Detect which cell encompasses the target text, then output its [X, Y] center coordinate. 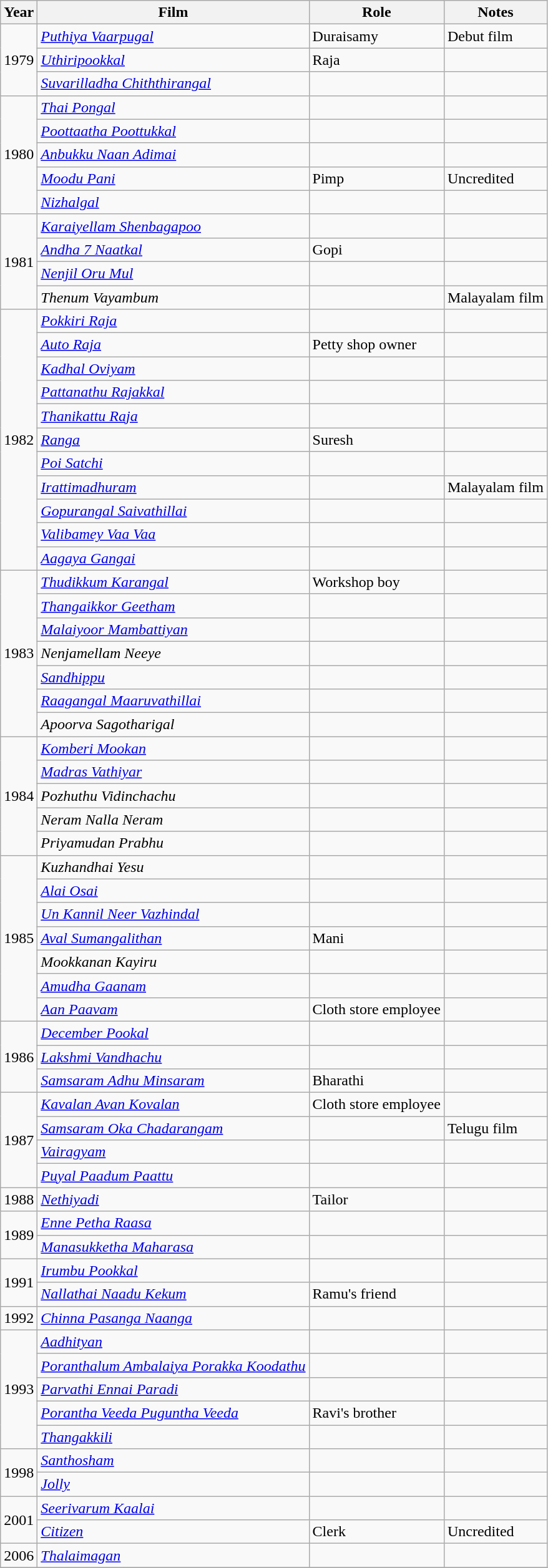
Gopi [376, 249]
1984 [19, 796]
1985 [19, 938]
Year [19, 12]
Moodu Pani [174, 178]
1979 [19, 60]
Role [376, 12]
Anbukku Naan Adimai [174, 155]
2001 [19, 1520]
Auto Raja [174, 345]
Samsaram Adhu Minsaram [174, 1081]
Kadhal Oviyam [174, 369]
December Pookal [174, 1033]
Irumbu Pookkal [174, 1270]
Notes [496, 12]
Aagaya Gangai [174, 558]
Lakshmi Vandhachu [174, 1057]
Nallathai Naadu Kekum [174, 1294]
Thudikkum Karangal [174, 582]
Ranga [174, 440]
Pokkiri Raja [174, 321]
Workshop boy [376, 582]
Petty shop owner [376, 345]
Nenjil Oru Mul [174, 273]
Pozhuthu Vidinchachu [174, 796]
1998 [19, 1473]
Seerivarum Kaalai [174, 1508]
Irattimadhuram [174, 487]
Samsaram Oka Chadarangam [174, 1128]
Nizhalgal [174, 202]
Valibamey Vaa Vaa [174, 535]
Karaiyellam Shenbagapoo [174, 226]
Porantha Veeda Puguntha Veeda [174, 1413]
1981 [19, 261]
1980 [19, 155]
1982 [19, 440]
Aval Sumangalithan [174, 938]
Poranthalum Ambalaiya Porakka Koodathu [174, 1365]
Apoorva Sagotharigal [174, 725]
Bharathi [376, 1081]
Aan Paavam [174, 1009]
Sandhippu [174, 677]
Clerk [376, 1532]
1989 [19, 1235]
1988 [19, 1199]
Raagangal Maaruvathillai [174, 701]
1991 [19, 1282]
Kavalan Avan Kovalan [174, 1105]
Amudha Gaanam [174, 985]
Thanikattu Raja [174, 416]
Pattanathu Rajakkal [174, 392]
Thalaimagan [174, 1556]
Ramu's friend [376, 1294]
Nethiyadi [174, 1199]
Mookkanan Kayiru [174, 962]
Parvathi Ennai Paradi [174, 1389]
Citizen [174, 1532]
1986 [19, 1057]
1983 [19, 653]
Thenum Vayambum [174, 298]
1987 [19, 1140]
1993 [19, 1389]
Puthiya Vaarpugal [174, 36]
Alai Osai [174, 891]
Andha 7 Naatkal [174, 249]
Chinna Pasanga Naanga [174, 1318]
Aadhityan [174, 1342]
Nenjamellam Neeye [174, 653]
Thangakkili [174, 1436]
Thai Pongal [174, 107]
Jolly [174, 1484]
Poi Satchi [174, 463]
Tailor [376, 1199]
Thangaikkor Geetham [174, 606]
Enne Petha Raasa [174, 1223]
Suvarilladha Chiththirangal [174, 84]
Puyal Paadum Paattu [174, 1176]
1992 [19, 1318]
Telugu film [496, 1128]
Poottaatha Poottukkal [174, 131]
Manasukketha Maharasa [174, 1247]
Debut film [496, 36]
Mani [376, 938]
Raja [376, 60]
Pimp [376, 178]
Ravi's brother [376, 1413]
2006 [19, 1556]
Suresh [376, 440]
Film [174, 12]
Kuzhandhai Yesu [174, 867]
Malaiyoor Mambattiyan [174, 629]
Vairagyam [174, 1152]
Santhosham [174, 1461]
Madras Vathiyar [174, 772]
Duraisamy [376, 36]
Neram Nalla Neram [174, 820]
Komberi Mookan [174, 748]
Uthiripookkal [174, 60]
Priyamudan Prabhu [174, 843]
Un Kannil Neer Vazhindal [174, 914]
Gopurangal Saivathillai [174, 511]
